Provide the (x, y) coordinate of the cell's center where the given text is located.  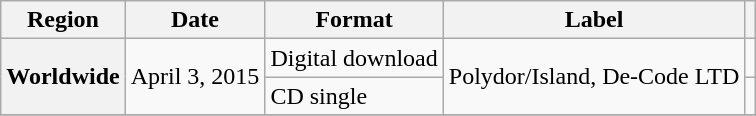
Region (63, 20)
Worldwide (63, 77)
Polydor/Island, De-Code LTD (594, 77)
CD single (354, 96)
Label (594, 20)
Format (354, 20)
Digital download (354, 58)
April 3, 2015 (195, 77)
Date (195, 20)
